For the text-containing cell, return its midpoint in [X, Y] coordinate format. 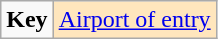
Airport of entry [134, 20]
Key [27, 20]
